Detect which cell encompasses the target text, then output its (X, Y) center coordinate. 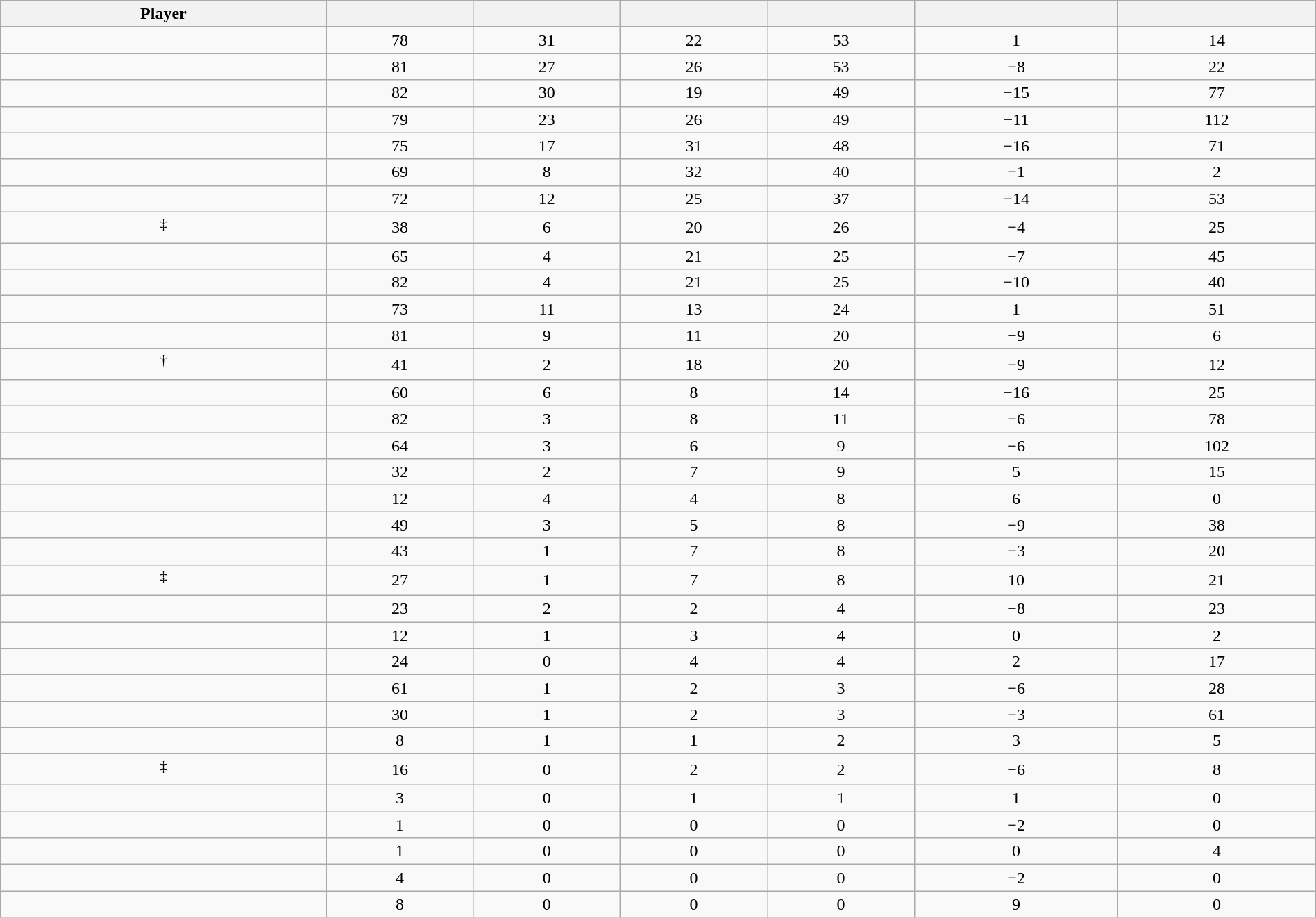
65 (400, 256)
69 (400, 172)
10 (1016, 581)
73 (400, 309)
−10 (1016, 283)
−1 (1016, 172)
−11 (1016, 119)
Player (164, 14)
48 (841, 146)
75 (400, 146)
79 (400, 119)
28 (1217, 688)
19 (694, 93)
60 (400, 393)
−4 (1016, 228)
−15 (1016, 93)
18 (694, 364)
16 (400, 769)
−14 (1016, 199)
−7 (1016, 256)
37 (841, 199)
45 (1217, 256)
112 (1217, 119)
† (164, 364)
77 (1217, 93)
102 (1217, 446)
51 (1217, 309)
13 (694, 309)
43 (400, 551)
15 (1217, 472)
41 (400, 364)
64 (400, 446)
71 (1217, 146)
72 (400, 199)
